Output the [X, Y] coordinate of the center of the cell containing the given text.  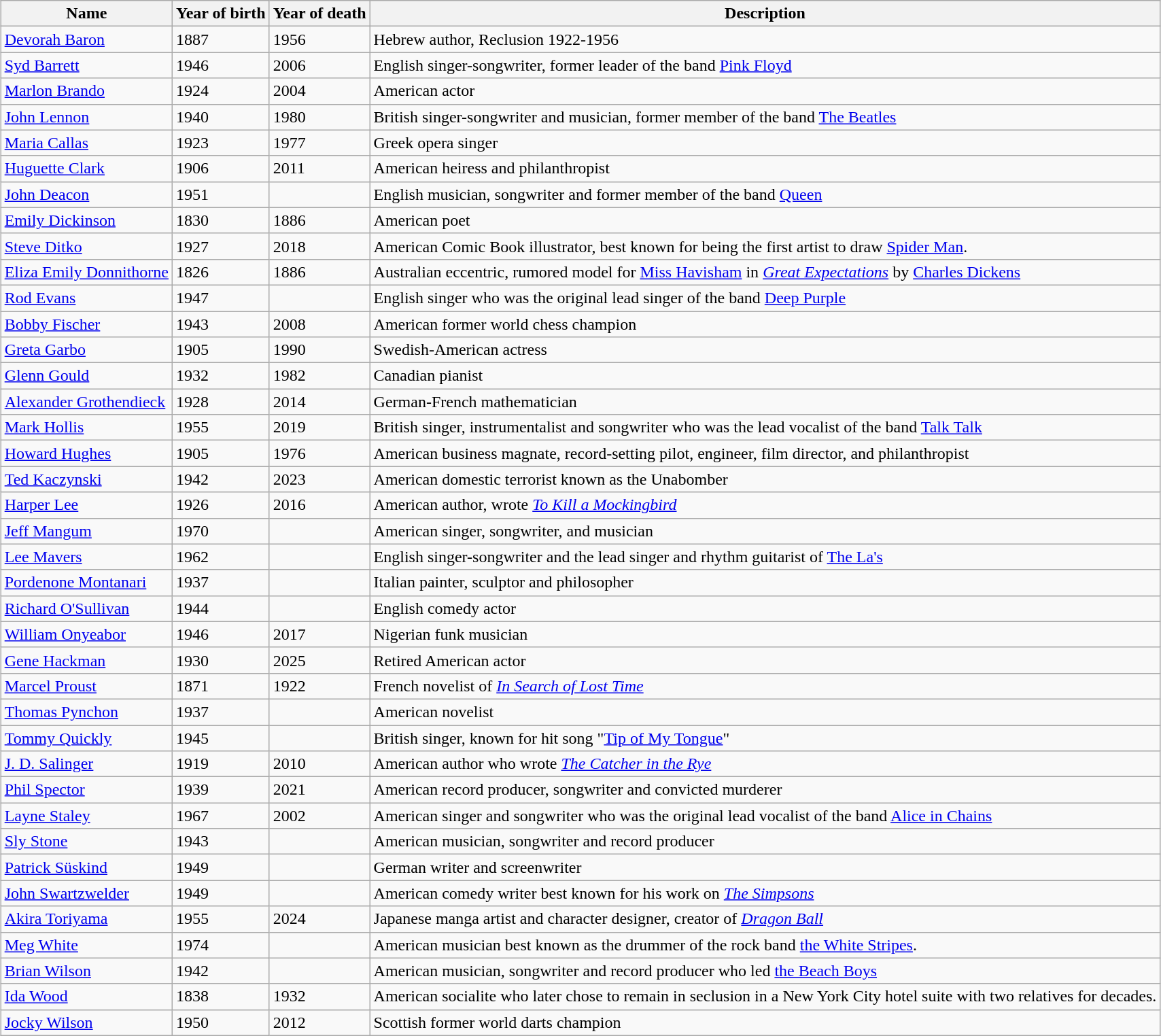
1947 [222, 298]
Steve Ditko [86, 246]
Richard O'Sullivan [86, 608]
1974 [222, 945]
Marcel Proust [86, 686]
2021 [319, 790]
Glenn Gould [86, 376]
American comedy writer best known for his work on The Simpsons [765, 893]
Greta Garbo [86, 350]
British singer, instrumentalist and songwriter who was the lead vocalist of the band Talk Talk [765, 428]
American socialite who later chose to remain in seclusion in a New York City hotel suite with two relatives for decades. [765, 997]
English singer who was the original lead singer of the band Deep Purple [765, 298]
1970 [222, 531]
1927 [222, 246]
2016 [319, 505]
1906 [222, 169]
1945 [222, 738]
Alexander Grothendieck [86, 402]
English singer-songwriter, former leader of the band Pink Floyd [765, 65]
American singer, songwriter, and musician [765, 531]
American former world chess champion [765, 324]
Japanese manga artist and character designer, creator of Dragon Ball [765, 919]
1956 [319, 39]
1928 [222, 402]
British singer-songwriter and musician, former member of the band The Beatles [765, 117]
Meg White [86, 945]
Bobby Fischer [86, 324]
American actor [765, 91]
American business magnate, record-setting pilot, engineer, film director, and philanthropist [765, 453]
American musician, songwriter and record producer who led the Beach Boys [765, 971]
John Swartzwelder [86, 893]
John Lennon [86, 117]
2018 [319, 246]
1930 [222, 660]
1990 [319, 350]
Hebrew author, Reclusion 1922-1956 [765, 39]
American author who wrote The Catcher in the Rye [765, 764]
Year of death [319, 14]
William Onyeabor [86, 634]
Canadian pianist [765, 376]
American Comic Book illustrator, best known for being the first artist to draw Spider Man. [765, 246]
Mark Hollis [86, 428]
American heiress and philanthropist [765, 169]
Pordenone Montanari [86, 583]
English comedy actor [765, 608]
2010 [319, 764]
English musician, songwriter and former member of the band Queen [765, 194]
Brian Wilson [86, 971]
Year of birth [222, 14]
2002 [319, 816]
American novelist [765, 712]
1838 [222, 997]
Greek opera singer [765, 143]
Nigerian funk musician [765, 634]
Rod Evans [86, 298]
1871 [222, 686]
Description [765, 14]
Lee Mavers [86, 557]
Retired American actor [765, 660]
Sly Stone [86, 842]
1976 [319, 453]
1967 [222, 816]
Phil Spector [86, 790]
Syd Barrett [86, 65]
Jeff Mangum [86, 531]
American record producer, songwriter and convicted murderer [765, 790]
Patrick Süskind [86, 867]
1926 [222, 505]
Swedish-American actress [765, 350]
1940 [222, 117]
American singer and songwriter who was the original lead vocalist of the band Alice in Chains [765, 816]
British singer, known for hit song "Tip of My Tongue" [765, 738]
American musician best known as the drummer of the rock band the White Stripes. [765, 945]
2025 [319, 660]
Tommy Quickly [86, 738]
2011 [319, 169]
1962 [222, 557]
2004 [319, 91]
1887 [222, 39]
Marlon Brando [86, 91]
2023 [319, 479]
1826 [222, 272]
1944 [222, 608]
2014 [319, 402]
Scottish former world darts champion [765, 1022]
Thomas Pynchon [86, 712]
2012 [319, 1022]
1923 [222, 143]
Ida Wood [86, 997]
1830 [222, 220]
German-French mathematician [765, 402]
American author, wrote To Kill a Mockingbird [765, 505]
1922 [319, 686]
Ted Kaczynski [86, 479]
Australian eccentric, rumored model for Miss Havisham in Great Expectations by Charles Dickens [765, 272]
Jocky Wilson [86, 1022]
2017 [319, 634]
French novelist of In Search of Lost Time [765, 686]
J. D. Salinger [86, 764]
Akira Toriyama [86, 919]
1977 [319, 143]
English singer-songwriter and the lead singer and rhythm guitarist of The La's [765, 557]
Layne Staley [86, 816]
1919 [222, 764]
2006 [319, 65]
American domestic terrorist known as the Unabomber [765, 479]
German writer and screenwriter [765, 867]
Gene Hackman [86, 660]
Italian painter, sculptor and philosopher [765, 583]
Devorah Baron [86, 39]
1924 [222, 91]
Emily Dickinson [86, 220]
1951 [222, 194]
2019 [319, 428]
1939 [222, 790]
Harper Lee [86, 505]
Name [86, 14]
Huguette Clark [86, 169]
2008 [319, 324]
1980 [319, 117]
John Deacon [86, 194]
2024 [319, 919]
Maria Callas [86, 143]
1982 [319, 376]
1950 [222, 1022]
American poet [765, 220]
Eliza Emily Donnithorne [86, 272]
American musician, songwriter and record producer [765, 842]
Howard Hughes [86, 453]
